Provide the (x, y) coordinate of the cell's center where the given text is located.  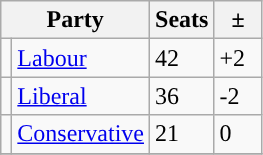
Labour (81, 58)
+2 (238, 58)
-2 (238, 96)
Party (76, 20)
21 (182, 134)
0 (238, 134)
Liberal (81, 96)
Conservative (81, 134)
± (238, 20)
36 (182, 96)
42 (182, 58)
Seats (182, 20)
